Search for the cell housing the specified text and yield its [x, y] center coordinate. 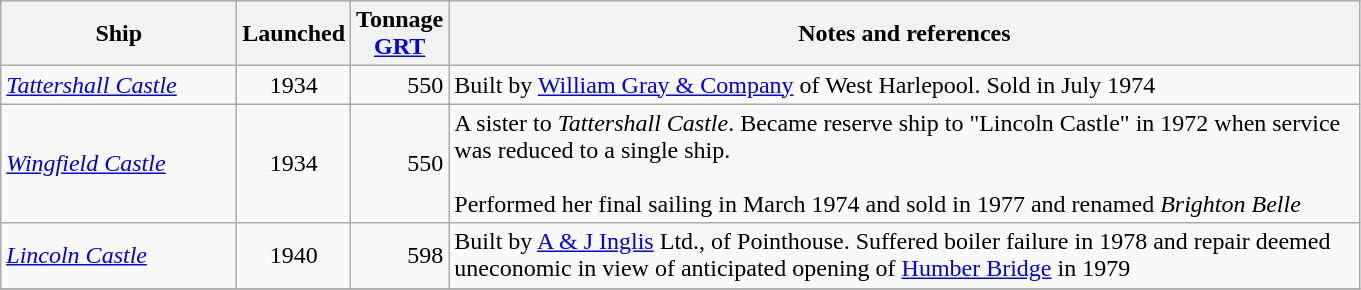
Lincoln Castle [119, 256]
598 [400, 256]
Notes and references [904, 34]
Tonnage GRT [400, 34]
1940 [294, 256]
Launched [294, 34]
Built by William Gray & Company of West Harlepool. Sold in July 1974 [904, 85]
Wingfield Castle [119, 164]
Tattershall Castle [119, 85]
Ship [119, 34]
